For the text-containing cell, return its midpoint in (x, y) coordinate format. 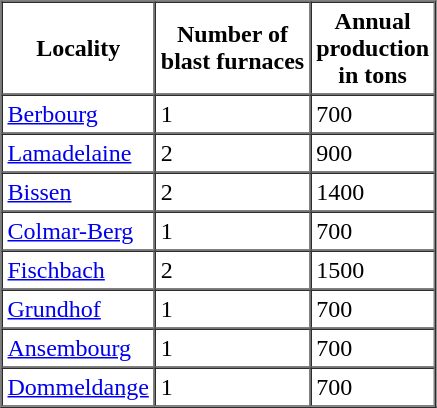
Berbourg (78, 114)
Annual production in tons (372, 48)
Fischbach (78, 270)
Lamadelaine (78, 154)
900 (372, 154)
Number of blast furnaces (232, 48)
Grundhof (78, 310)
Dommeldange (78, 388)
1500 (372, 270)
Bissen (78, 192)
Colmar-Berg (78, 232)
Ansembourg (78, 348)
1400 (372, 192)
Locality (78, 48)
